Extract the (X, Y) coordinate from the center of the cell holding the provided text.  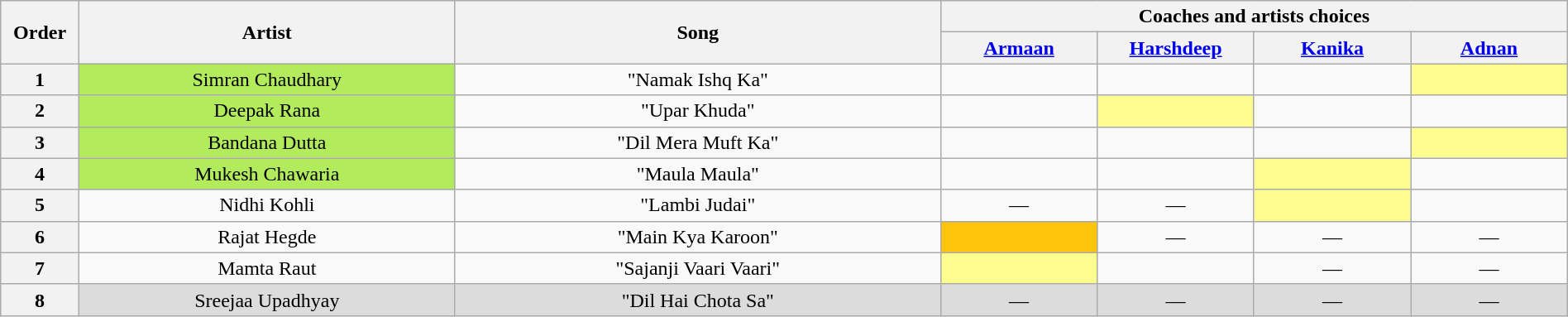
Simran Chaudhary (266, 79)
Armaan (1019, 48)
8 (40, 300)
7 (40, 268)
2 (40, 111)
Rajat Hegde (266, 237)
Coaches and artists choices (1254, 17)
Artist (266, 32)
Nidhi Kohli (266, 205)
Bandana Dutta (266, 142)
"Namak Ishq Ka" (698, 79)
6 (40, 237)
Harshdeep (1176, 48)
1 (40, 79)
Adnan (1489, 48)
Song (698, 32)
Order (40, 32)
Kanika (1331, 48)
"Maula Maula" (698, 174)
5 (40, 205)
"Upar Khuda" (698, 111)
"Dil Mera Muft Ka" (698, 142)
Deepak Rana (266, 111)
Mamta Raut (266, 268)
"Dil Hai Chota Sa" (698, 300)
4 (40, 174)
"Main Kya Karoon" (698, 237)
Sreejaa Upadhyay (266, 300)
3 (40, 142)
"Sajanji Vaari Vaari" (698, 268)
"Lambi Judai" (698, 205)
Mukesh Chawaria (266, 174)
